Determine the (X, Y) coordinate at the center of the cell enclosing the given text.  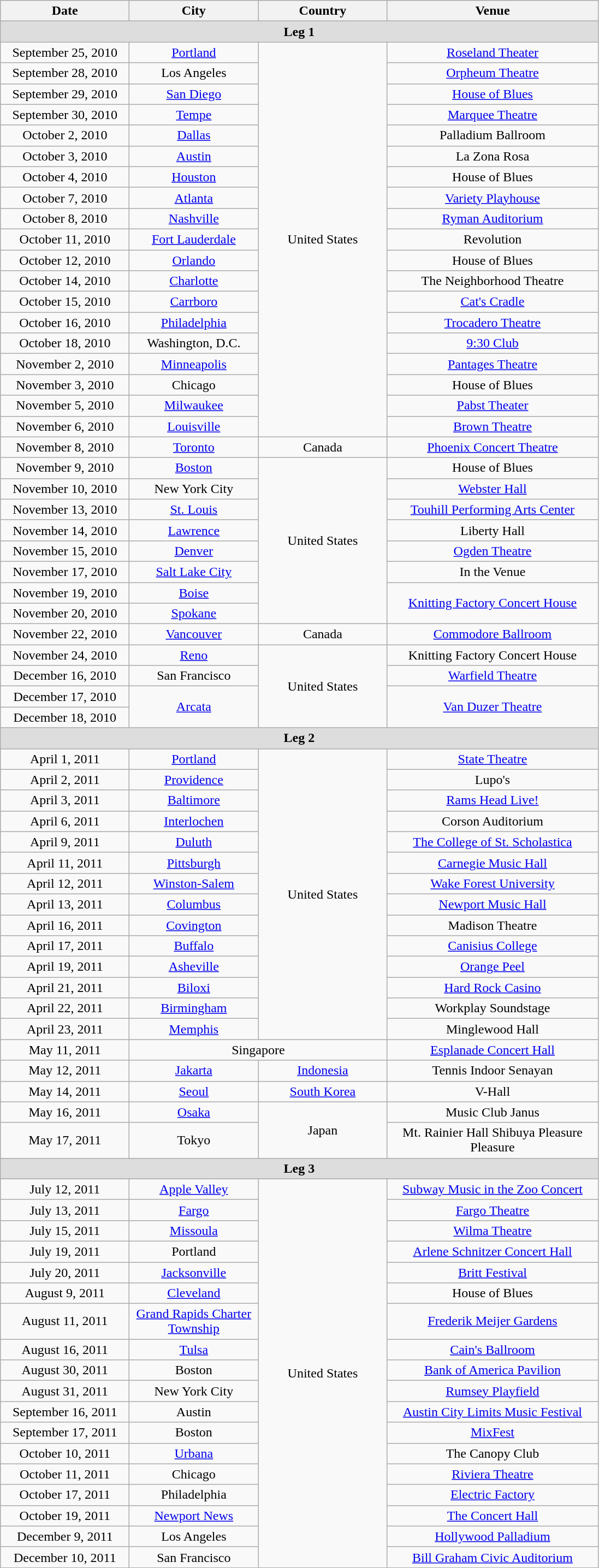
Britt Festival (493, 1273)
Dallas (194, 135)
Roseland Theater (493, 52)
Cleveland (194, 1293)
December 18, 2010 (65, 717)
Seoul (194, 1091)
The Neighborhood Theatre (493, 281)
Asheville (194, 967)
July 19, 2011 (65, 1251)
Phoenix Concert Theatre (493, 447)
Urbana (194, 1453)
October 11, 2010 (65, 239)
Milwaukee (194, 406)
April 9, 2011 (65, 842)
November 13, 2010 (65, 509)
Jacksonville (194, 1273)
April 11, 2011 (65, 863)
December 16, 2010 (65, 676)
Duluth (194, 842)
October 7, 2010 (65, 198)
St. Louis (194, 509)
Fort Lauderdale (194, 239)
Music Club Janus (493, 1112)
The College of St. Scholastica (493, 842)
November 19, 2010 (65, 592)
November 10, 2010 (65, 489)
Fargo (194, 1210)
Lupo's (493, 780)
Austin City Limits Music Festival (493, 1412)
Country (323, 11)
Ryman Auditorium (493, 218)
Tennis Indoor Senayan (493, 1071)
November 14, 2010 (65, 530)
Wilma Theatre (493, 1231)
October 15, 2010 (65, 302)
Canisius College (493, 946)
April 16, 2011 (65, 925)
July 13, 2011 (65, 1210)
Orpheum Theatre (493, 73)
November 3, 2010 (65, 385)
Indonesia (323, 1071)
November 22, 2010 (65, 634)
October 8, 2010 (65, 218)
September 29, 2010 (65, 94)
November 5, 2010 (65, 406)
Marquee Theatre (493, 115)
Leg 3 (299, 1168)
Charlotte (194, 281)
July 20, 2011 (65, 1273)
August 31, 2011 (65, 1391)
Commodore Ballroom (493, 634)
Riviera Theatre (493, 1474)
Leg 2 (299, 738)
Birmingham (194, 1008)
Date (65, 11)
Mt. Rainier Hall Shibuya Pleasure Pleasure (493, 1140)
Providence (194, 780)
Trocadero Theatre (493, 323)
Columbus (194, 904)
Orange Peel (493, 967)
Carrboro (194, 302)
October 12, 2010 (65, 260)
October 17, 2011 (65, 1495)
September 17, 2011 (65, 1433)
Vancouver (194, 634)
December 10, 2011 (65, 1557)
November 6, 2010 (65, 426)
Ogden Theatre (493, 551)
Salt Lake City (194, 572)
Cat's Cradle (493, 302)
Nashville (194, 218)
Minglewood Hall (493, 1029)
April 19, 2011 (65, 967)
November 15, 2010 (65, 551)
Interlochen (194, 821)
November 8, 2010 (65, 447)
Frederik Meijer Gardens (493, 1321)
Bank of America Pavilion (493, 1370)
State Theatre (493, 759)
Newport News (194, 1516)
Apple Valley (194, 1189)
April 22, 2011 (65, 1008)
Arcata (194, 707)
Rams Head Live! (493, 800)
December 9, 2011 (65, 1536)
Toronto (194, 447)
August 30, 2011 (65, 1370)
Corson Auditorium (493, 821)
City (194, 11)
Pittsburgh (194, 863)
April 2, 2011 (65, 780)
Madison Theatre (493, 925)
December 17, 2010 (65, 697)
July 12, 2011 (65, 1189)
The Canopy Club (493, 1453)
Hollywood Palladium (493, 1536)
Carnegie Music Hall (493, 863)
April 13, 2011 (65, 904)
October 11, 2011 (65, 1474)
La Zona Rosa (493, 156)
October 4, 2010 (65, 177)
April 1, 2011 (65, 759)
November 20, 2010 (65, 614)
Subway Music in the Zoo Concert (493, 1189)
Tokyo (194, 1140)
Fargo Theatre (493, 1210)
April 23, 2011 (65, 1029)
April 17, 2011 (65, 946)
April 21, 2011 (65, 988)
Webster Hall (493, 489)
Variety Playhouse (493, 198)
September 28, 2010 (65, 73)
May 11, 2011 (65, 1050)
Baltimore (194, 800)
Louisville (194, 426)
Orlando (194, 260)
Arlene Schnitzer Concert Hall (493, 1251)
Esplanade Concert Hall (493, 1050)
Cain's Ballroom (493, 1350)
9:30 Club (493, 343)
Japan (323, 1130)
October 19, 2011 (65, 1516)
October 2, 2010 (65, 135)
Pabst Theater (493, 406)
April 12, 2011 (65, 883)
August 9, 2011 (65, 1293)
Workplay Soundstage (493, 1008)
Winston-Salem (194, 883)
October 10, 2011 (65, 1453)
Jakarta (194, 1071)
The Concert Hall (493, 1516)
May 16, 2011 (65, 1112)
May 14, 2011 (65, 1091)
October 16, 2010 (65, 323)
November 2, 2010 (65, 364)
Grand Rapids Charter Township (194, 1321)
Singapore (258, 1050)
Brown Theatre (493, 426)
November 9, 2010 (65, 468)
August 11, 2011 (65, 1321)
November 24, 2010 (65, 655)
Denver (194, 551)
Newport Music Hall (493, 904)
Van Duzer Theatre (493, 707)
Leg 1 (299, 32)
Tempe (194, 115)
Bill Graham Civic Auditorium (493, 1557)
V-Hall (493, 1091)
Palladium Ballroom (493, 135)
Covington (194, 925)
October 18, 2010 (65, 343)
Boise (194, 592)
October 14, 2010 (65, 281)
Memphis (194, 1029)
Washington, D.C. (194, 343)
May 17, 2011 (65, 1140)
Tulsa (194, 1350)
April 3, 2011 (65, 800)
San Diego (194, 94)
Atlanta (194, 198)
Touhill Performing Arts Center (493, 509)
Pantages Theatre (493, 364)
Reno (194, 655)
In the Venue (493, 572)
Lawrence (194, 530)
Biloxi (194, 988)
August 16, 2011 (65, 1350)
September 16, 2011 (65, 1412)
July 15, 2011 (65, 1231)
November 17, 2010 (65, 572)
September 25, 2010 (65, 52)
May 12, 2011 (65, 1071)
September 30, 2010 (65, 115)
Buffalo (194, 946)
Wake Forest University (493, 883)
October 3, 2010 (65, 156)
Liberty Hall (493, 530)
Venue (493, 11)
Rumsey Playfield (493, 1391)
MixFest (493, 1433)
Spokane (194, 614)
Warfield Theatre (493, 676)
Osaka (194, 1112)
South Korea (323, 1091)
Minneapolis (194, 364)
April 6, 2011 (65, 821)
Hard Rock Casino (493, 988)
Houston (194, 177)
Missoula (194, 1231)
Electric Factory (493, 1495)
Revolution (493, 239)
